Provide the (x, y) coordinate of the cell's center where the given text is located.  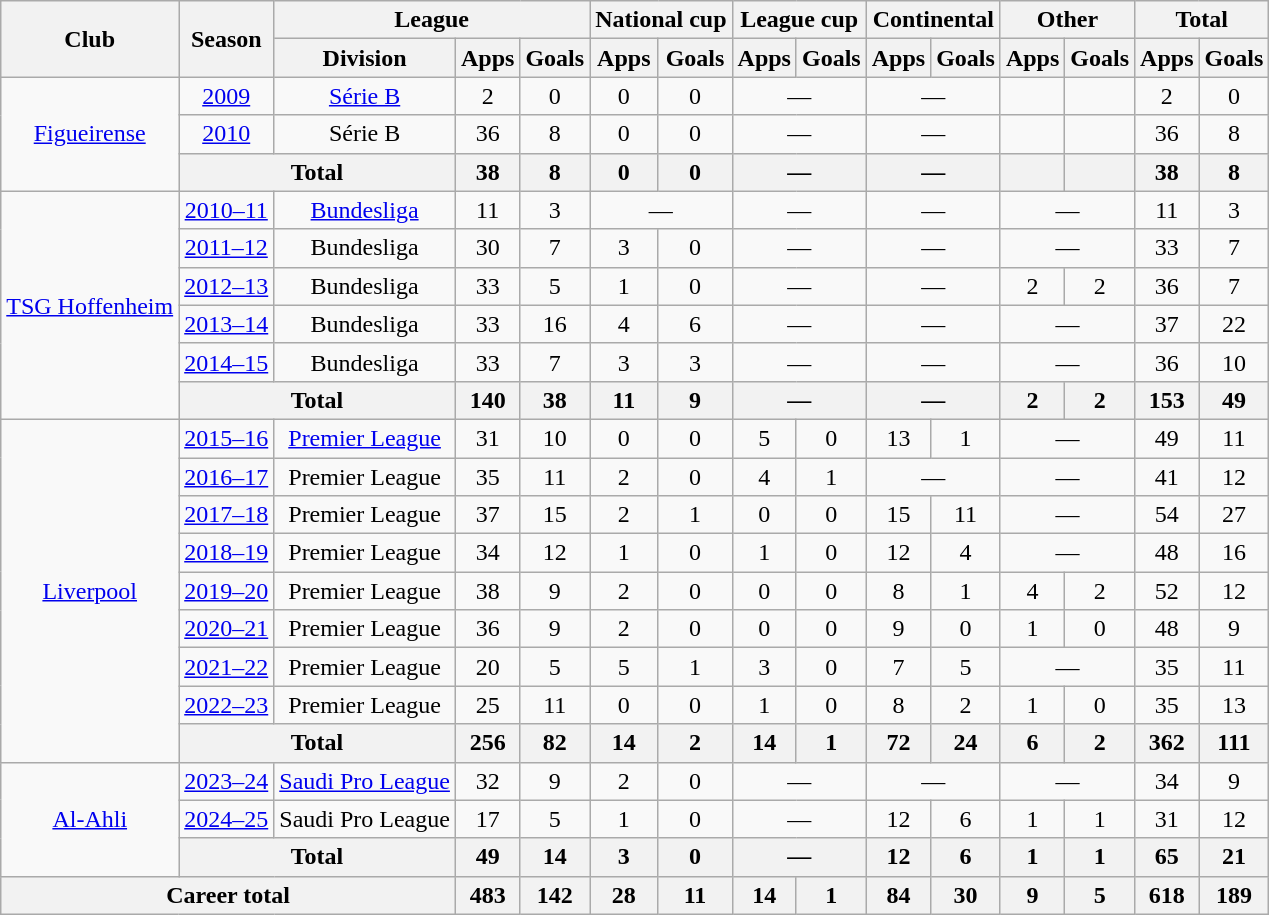
Other (1067, 20)
2020–21 (226, 629)
2021–22 (226, 667)
153 (1167, 400)
111 (1234, 743)
2015–16 (226, 438)
2011–12 (226, 248)
256 (487, 743)
20 (487, 667)
142 (555, 895)
2018–19 (226, 553)
65 (1167, 857)
Career total (228, 895)
483 (487, 895)
72 (898, 743)
2023–24 (226, 781)
17 (487, 819)
2010 (226, 134)
Season (226, 39)
52 (1167, 591)
2010–11 (226, 210)
32 (487, 781)
28 (624, 895)
League cup (799, 20)
2014–15 (226, 362)
24 (966, 743)
22 (1234, 324)
Division (365, 58)
618 (1167, 895)
25 (487, 705)
140 (487, 400)
2013–14 (226, 324)
54 (1167, 515)
Al-Ahli (90, 819)
TSG Hoffenheim (90, 305)
41 (1167, 477)
82 (555, 743)
27 (1234, 515)
Liverpool (90, 590)
2012–13 (226, 286)
84 (898, 895)
Club (90, 39)
2016–17 (226, 477)
2009 (226, 96)
21 (1234, 857)
2017–18 (226, 515)
2022–23 (226, 705)
National cup (661, 20)
League (432, 20)
189 (1234, 895)
Continental (933, 20)
2019–20 (226, 591)
362 (1167, 743)
Figueirense (90, 134)
2024–25 (226, 819)
